Find where the given text appears and provide that cell's center as [X, Y] coordinate. 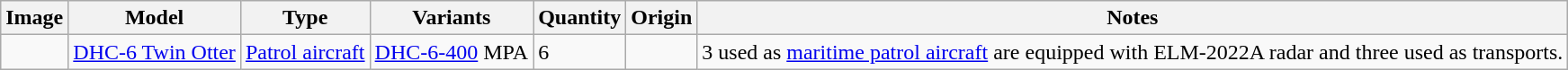
Type [305, 18]
Model [155, 18]
Notes [1133, 18]
Variants [452, 18]
DHC-6 Twin Otter [155, 52]
6 [579, 52]
Quantity [579, 18]
Patrol aircraft [305, 52]
Image [34, 18]
DHC-6-400 MPA [452, 52]
Origin [662, 18]
3 used as maritime patrol aircraft are equipped with ELM-2022A radar and three used as transports. [1133, 52]
